Output the [x, y] coordinate of the center of the cell containing the given text.  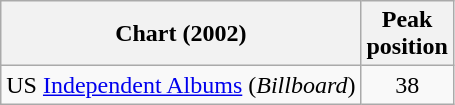
Chart (2002) [181, 34]
US Independent Albums (Billboard) [181, 85]
38 [407, 85]
Peakposition [407, 34]
